Search for the cell housing the specified text and yield its [X, Y] center coordinate. 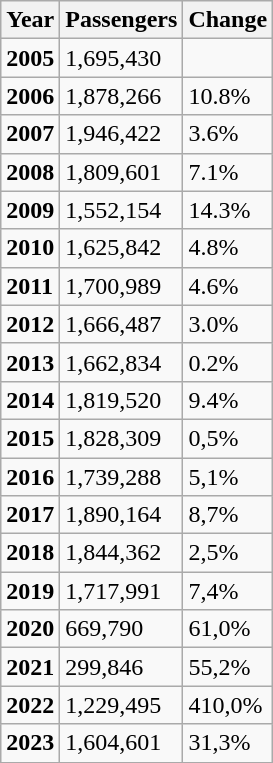
5,1% [228, 477]
2009 [30, 210]
61,0% [228, 629]
2010 [30, 248]
8,7% [228, 515]
2016 [30, 477]
3.0% [228, 324]
2015 [30, 438]
2020 [30, 629]
669,790 [122, 629]
1,717,991 [122, 591]
9.4% [228, 400]
2013 [30, 362]
Passengers [122, 20]
1,844,362 [122, 553]
1,878,266 [122, 96]
1,695,430 [122, 58]
Change [228, 20]
10.8% [228, 96]
1,739,288 [122, 477]
2006 [30, 96]
2007 [30, 134]
7.1% [228, 172]
55,2% [228, 667]
0,5% [228, 438]
1,229,495 [122, 705]
410,0% [228, 705]
2,5% [228, 553]
Year [30, 20]
1,662,834 [122, 362]
31,3% [228, 743]
2023 [30, 743]
2011 [30, 286]
299,846 [122, 667]
1,890,164 [122, 515]
1,604,601 [122, 743]
1,819,520 [122, 400]
2021 [30, 667]
1,700,989 [122, 286]
1,946,422 [122, 134]
1,809,601 [122, 172]
2008 [30, 172]
2012 [30, 324]
2018 [30, 553]
3.6% [228, 134]
2014 [30, 400]
1,552,154 [122, 210]
4.8% [228, 248]
2005 [30, 58]
1,625,842 [122, 248]
1,666,487 [122, 324]
7,4% [228, 591]
14.3% [228, 210]
4.6% [228, 286]
0.2% [228, 362]
1,828,309 [122, 438]
2022 [30, 705]
2017 [30, 515]
2019 [30, 591]
